Pinpoint the cell where the given text exists, returning its (x, y) midpoint coordinate. 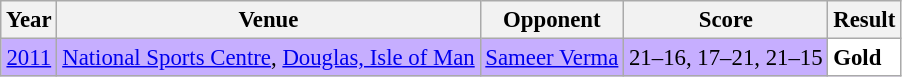
21–16, 17–21, 21–15 (726, 58)
Gold (864, 58)
Opponent (552, 20)
Year (29, 20)
Venue (268, 20)
National Sports Centre, Douglas, Isle of Man (268, 58)
Score (726, 20)
Result (864, 20)
Sameer Verma (552, 58)
2011 (29, 58)
